Scan for the cell matching the given text and deliver its (X, Y) coordinate at center. 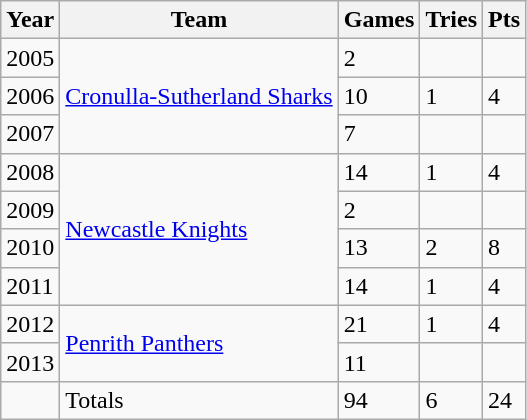
11 (379, 362)
2006 (30, 96)
Tries (452, 20)
Cronulla-Sutherland Sharks (199, 96)
2005 (30, 58)
Penrith Panthers (199, 343)
8 (504, 248)
24 (504, 400)
21 (379, 324)
6 (452, 400)
Totals (199, 400)
7 (379, 134)
Pts (504, 20)
Team (199, 20)
13 (379, 248)
Year (30, 20)
2008 (30, 172)
2009 (30, 210)
94 (379, 400)
2011 (30, 286)
10 (379, 96)
2010 (30, 248)
Games (379, 20)
2013 (30, 362)
2012 (30, 324)
Newcastle Knights (199, 229)
2007 (30, 134)
